Capture the cell that displays the provided text and extract its [X, Y] central coordinate. 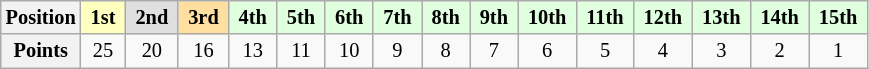
1st [104, 17]
3 [721, 51]
14th [779, 17]
12th [663, 17]
4th [253, 17]
16 [203, 51]
5th [301, 17]
6 [547, 51]
2nd [152, 17]
20 [152, 51]
10 [349, 51]
11 [301, 51]
8th [446, 17]
Position [41, 17]
7th [397, 17]
13th [721, 17]
1 [838, 51]
8 [446, 51]
9 [397, 51]
11th [604, 17]
4 [663, 51]
3rd [203, 17]
7 [494, 51]
2 [779, 51]
6th [349, 17]
10th [547, 17]
13 [253, 51]
5 [604, 51]
25 [104, 51]
15th [838, 17]
Points [41, 51]
9th [494, 17]
